Extract the (x, y) coordinate from the center of the cell holding the provided text.  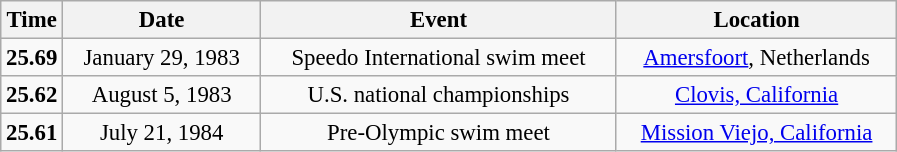
January 29, 1983 (162, 58)
Time (32, 20)
Speedo International swim meet (439, 58)
25.62 (32, 95)
Clovis, California (756, 95)
Event (439, 20)
25.61 (32, 133)
25.69 (32, 58)
Date (162, 20)
July 21, 1984 (162, 133)
August 5, 1983 (162, 95)
U.S. national championships (439, 95)
Amersfoort, Netherlands (756, 58)
Pre-Olympic swim meet (439, 133)
Location (756, 20)
Mission Viejo, California (756, 133)
